Return the (x, y) coordinate for the center point of the cell that contains the specified text.  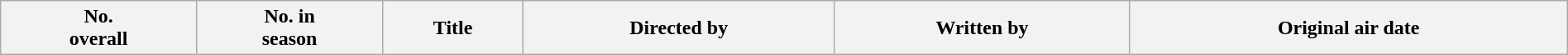
No.overall (99, 28)
Original air date (1348, 28)
Title (453, 28)
No. inseason (289, 28)
Directed by (678, 28)
Written by (982, 28)
